Extract the (x, y) coordinate from the center of the cell holding the provided text.  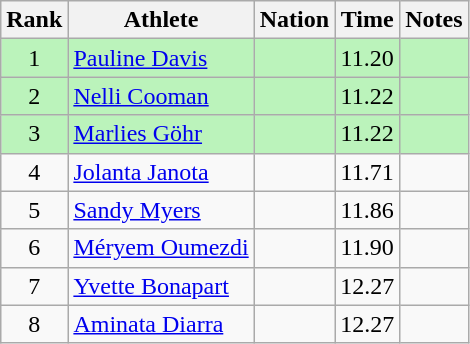
Marlies Göhr (161, 134)
5 (34, 210)
3 (34, 134)
8 (34, 324)
Yvette Bonapart (161, 286)
6 (34, 248)
2 (34, 96)
11.20 (368, 58)
Notes (434, 20)
Rank (34, 20)
Jolanta Janota (161, 172)
11.86 (368, 210)
11.71 (368, 172)
Aminata Diarra (161, 324)
4 (34, 172)
Nelli Cooman (161, 96)
Time (368, 20)
Pauline Davis (161, 58)
7 (34, 286)
Nation (294, 20)
Méryem Oumezdi (161, 248)
Athlete (161, 20)
1 (34, 58)
11.90 (368, 248)
Sandy Myers (161, 210)
